Output the [X, Y] coordinate of the center of the cell containing the given text.  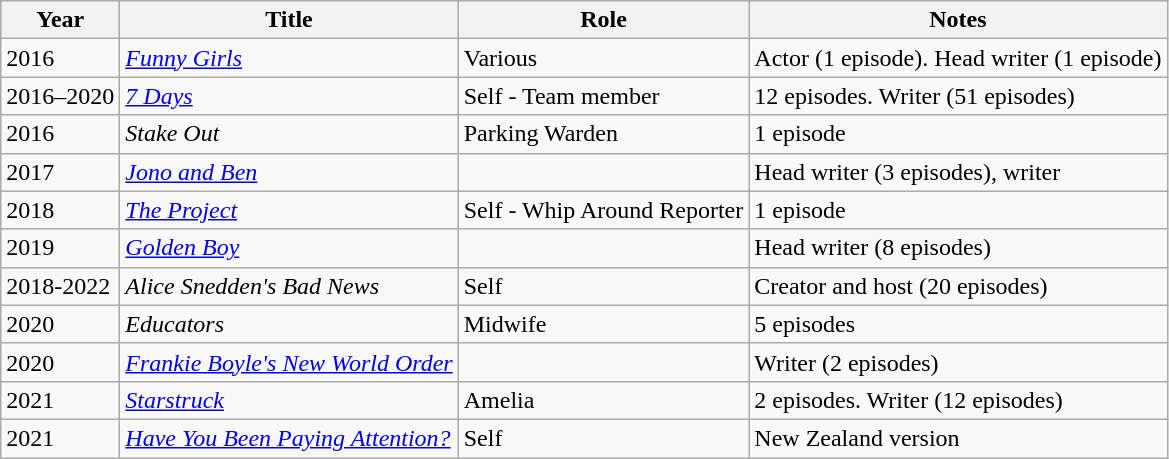
Golden Boy [289, 248]
2 episodes. Writer (12 episodes) [958, 400]
New Zealand version [958, 438]
Notes [958, 20]
2016–2020 [60, 96]
Frankie Boyle's New World Order [289, 362]
Head writer (8 episodes) [958, 248]
Stake Out [289, 134]
Role [604, 20]
Writer (2 episodes) [958, 362]
Various [604, 58]
Alice Snedden's Bad News [289, 286]
Educators [289, 324]
2019 [60, 248]
Amelia [604, 400]
Title [289, 20]
Actor (1 episode). Head writer (1 episode) [958, 58]
2017 [60, 172]
2018 [60, 210]
Have You Been Paying Attention? [289, 438]
Starstruck [289, 400]
12 episodes. Writer (51 episodes) [958, 96]
The Project [289, 210]
Midwife [604, 324]
2018-2022 [60, 286]
Self - Team member [604, 96]
Jono and Ben [289, 172]
Creator and host (20 episodes) [958, 286]
5 episodes [958, 324]
Year [60, 20]
Head writer (3 episodes), writer [958, 172]
Self - Whip Around Reporter [604, 210]
7 Days [289, 96]
Parking Warden [604, 134]
Funny Girls [289, 58]
